Return the (x, y) coordinate for the center point of the cell that contains the specified text.  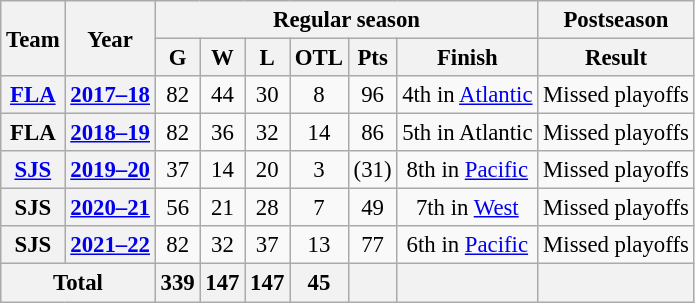
W (222, 58)
OTL (320, 58)
Result (616, 58)
2021–22 (110, 245)
77 (372, 245)
L (268, 58)
2017–18 (110, 95)
(31) (372, 170)
13 (320, 245)
44 (222, 95)
7 (320, 208)
21 (222, 208)
28 (268, 208)
56 (178, 208)
3 (320, 170)
36 (222, 133)
Postseason (616, 20)
Finish (468, 58)
339 (178, 283)
Total (78, 283)
49 (372, 208)
G (178, 58)
Regular season (346, 20)
86 (372, 133)
96 (372, 95)
20 (268, 170)
6th in Pacific (468, 245)
2020–21 (110, 208)
8th in Pacific (468, 170)
45 (320, 283)
7th in West (468, 208)
Team (33, 38)
4th in Atlantic (468, 95)
2018–19 (110, 133)
30 (268, 95)
Year (110, 38)
2019–20 (110, 170)
Pts (372, 58)
5th in Atlantic (468, 133)
8 (320, 95)
